Return (x, y) of the center of cell containing provided text 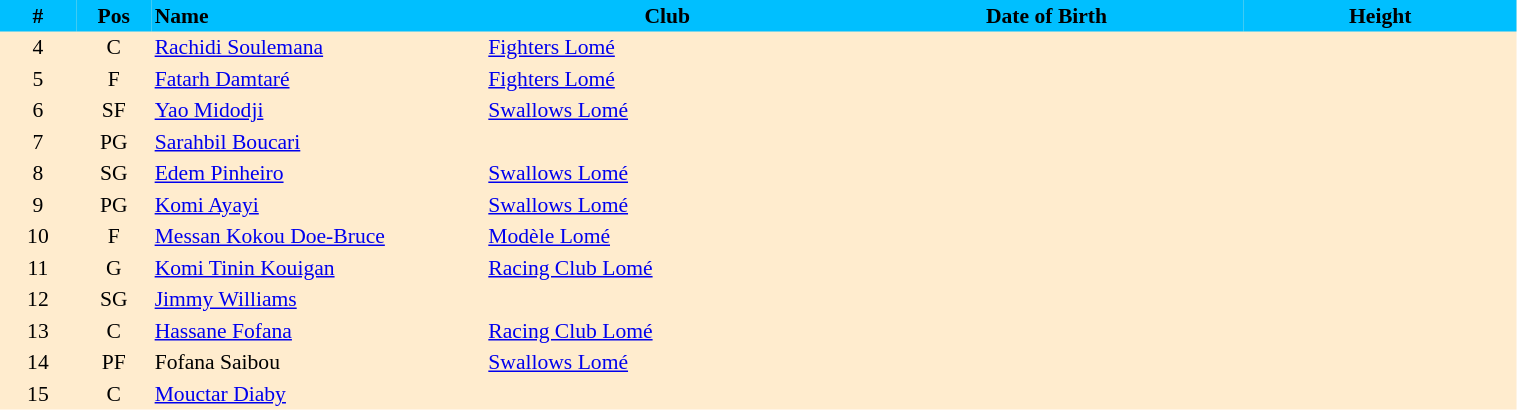
Club (667, 16)
Yao Midodji (319, 110)
Modèle Lomé (667, 236)
Name (319, 16)
5 (38, 79)
G (114, 268)
4 (38, 48)
12 (38, 300)
15 (38, 394)
Fatarh Damtaré (319, 79)
Messan Kokou Doe-Bruce (319, 236)
Edem Pinheiro (319, 174)
Rachidi Soulemana (319, 48)
Height (1380, 16)
6 (38, 110)
7 (38, 142)
Sarahbil Boucari (319, 142)
Komi Ayayi (319, 205)
Date of Birth (1046, 16)
PF (114, 362)
Hassane Fofana (319, 331)
8 (38, 174)
9 (38, 205)
Komi Tinin Kouigan (319, 268)
Jimmy Williams (319, 300)
Mouctar Diaby (319, 394)
10 (38, 236)
# (38, 16)
Pos (114, 16)
11 (38, 268)
13 (38, 331)
Fofana Saibou (319, 362)
14 (38, 362)
SF (114, 110)
